Capture the cell that displays the provided text and extract its (X, Y) central coordinate. 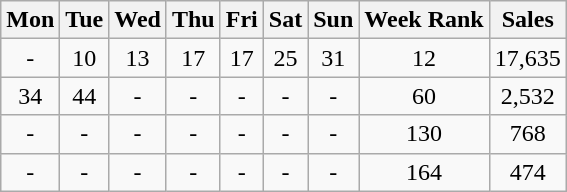
474 (528, 172)
17,635 (528, 58)
10 (84, 58)
768 (528, 134)
25 (285, 58)
34 (30, 96)
Tue (84, 20)
12 (424, 58)
130 (424, 134)
13 (138, 58)
60 (424, 96)
Thu (193, 20)
Sales (528, 20)
Sun (334, 20)
Fri (242, 20)
Wed (138, 20)
31 (334, 58)
Sat (285, 20)
Week Rank (424, 20)
Mon (30, 20)
2,532 (528, 96)
44 (84, 96)
164 (424, 172)
